Scan for the cell matching the given text and deliver its [x, y] coordinate at center. 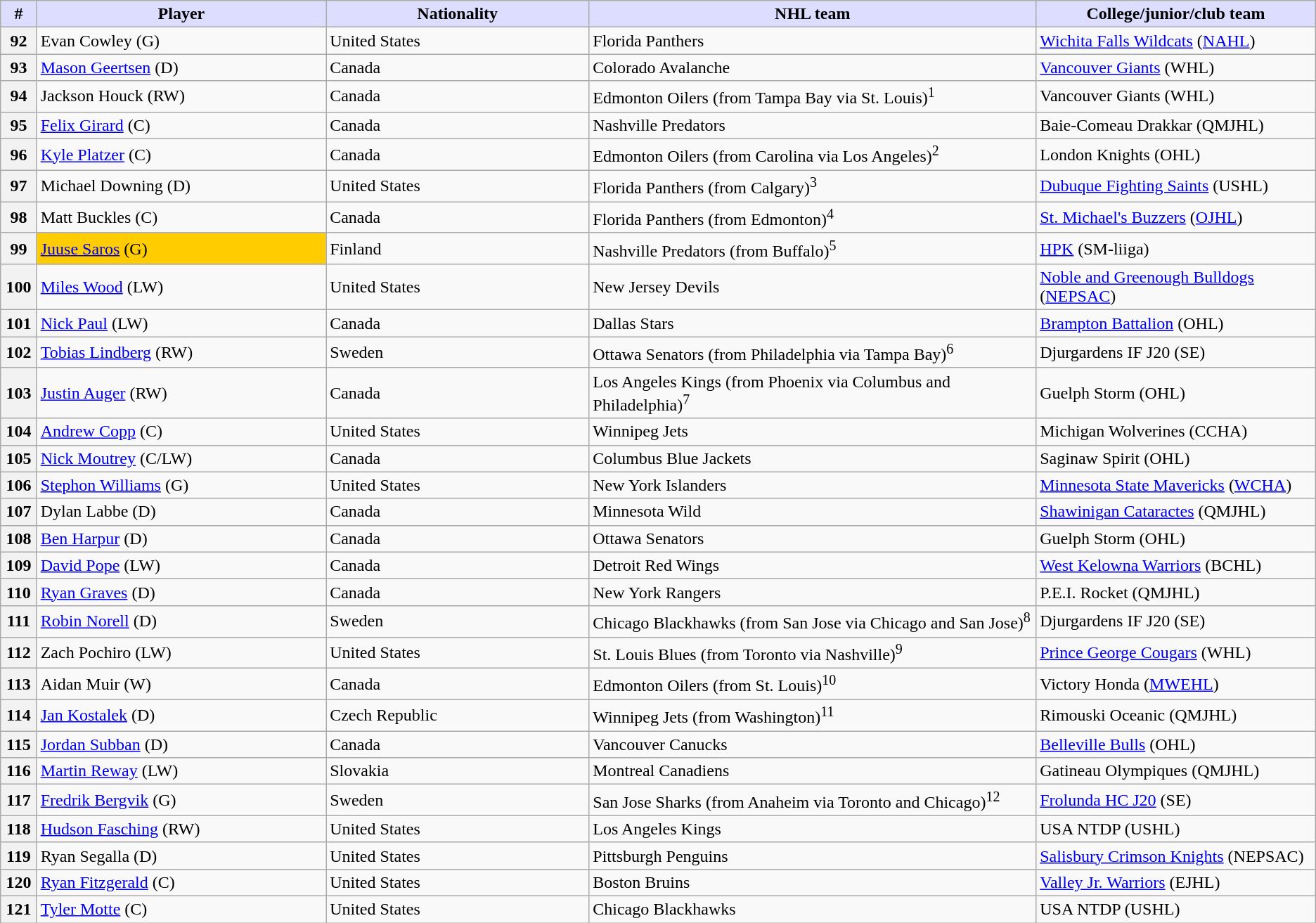
104 [18, 432]
Nick Moutrey (C/LW) [181, 458]
106 [18, 485]
110 [18, 592]
Ryan Fitzgerald (C) [181, 882]
Justin Auger (RW) [181, 393]
113 [18, 685]
Montreal Canadiens [813, 771]
Jordan Subban (D) [181, 744]
Ryan Segalla (D) [181, 856]
Zach Pochiro (LW) [181, 652]
David Pope (LW) [181, 565]
95 [18, 125]
Player [181, 14]
Los Angeles Kings (from Phoenix via Columbus and Philadelphia)7 [813, 393]
Nashville Predators [813, 125]
# [18, 14]
St. Louis Blues (from Toronto via Nashville)9 [813, 652]
121 [18, 910]
118 [18, 829]
Ottawa Senators (from Philadelphia via Tampa Bay)6 [813, 353]
Tyler Motte (C) [181, 910]
Tobias Lindberg (RW) [181, 353]
Michael Downing (D) [181, 186]
92 [18, 41]
Victory Honda (MWEHL) [1176, 685]
Frolunda HC J20 (SE) [1176, 800]
100 [18, 287]
Prince George Cougars (WHL) [1176, 652]
114 [18, 716]
Saginaw Spirit (OHL) [1176, 458]
119 [18, 856]
Boston Bruins [813, 882]
Columbus Blue Jackets [813, 458]
Dubuque Fighting Saints (USHL) [1176, 186]
Nashville Predators (from Buffalo)5 [813, 249]
Wichita Falls Wildcats (NAHL) [1176, 41]
108 [18, 538]
Matt Buckles (C) [181, 218]
Detroit Red Wings [813, 565]
Robin Norell (D) [181, 621]
Jan Kostalek (D) [181, 716]
Finland [458, 249]
Chicago Blackhawks (from San Jose via Chicago and San Jose)8 [813, 621]
Aidan Muir (W) [181, 685]
97 [18, 186]
Jackson Houck (RW) [181, 97]
Pittsburgh Penguins [813, 856]
Mason Geertsen (D) [181, 67]
Ryan Graves (D) [181, 592]
Vancouver Canucks [813, 744]
HPK (SM-liiga) [1176, 249]
105 [18, 458]
Minnesota State Mavericks (WCHA) [1176, 485]
West Kelowna Warriors (BCHL) [1176, 565]
St. Michael's Buzzers (OJHL) [1176, 218]
Nationality [458, 14]
115 [18, 744]
102 [18, 353]
Kyle Platzer (C) [181, 155]
Valley Jr. Warriors (EJHL) [1176, 882]
Winnipeg Jets [813, 432]
Rimouski Oceanic (QMJHL) [1176, 716]
103 [18, 393]
Edmonton Oilers (from St. Louis)10 [813, 685]
109 [18, 565]
Edmonton Oilers (from Tampa Bay via St. Louis)1 [813, 97]
Ottawa Senators [813, 538]
New York Rangers [813, 592]
Miles Wood (LW) [181, 287]
93 [18, 67]
Felix Girard (C) [181, 125]
Dylan Labbe (D) [181, 512]
Stephon Williams (G) [181, 485]
120 [18, 882]
101 [18, 323]
Andrew Copp (C) [181, 432]
Hudson Fasching (RW) [181, 829]
Slovakia [458, 771]
P.E.I. Rocket (QMJHL) [1176, 592]
San Jose Sharks (from Anaheim via Toronto and Chicago)12 [813, 800]
Juuse Saros (G) [181, 249]
Nick Paul (LW) [181, 323]
NHL team [813, 14]
Winnipeg Jets (from Washington)11 [813, 716]
Minnesota Wild [813, 512]
Colorado Avalanche [813, 67]
Michigan Wolverines (CCHA) [1176, 432]
Shawinigan Cataractes (QMJHL) [1176, 512]
107 [18, 512]
New Jersey Devils [813, 287]
116 [18, 771]
Florida Panthers (from Calgary)3 [813, 186]
Belleville Bulls (OHL) [1176, 744]
112 [18, 652]
99 [18, 249]
Dallas Stars [813, 323]
Czech Republic [458, 716]
Chicago Blackhawks [813, 910]
Brampton Battalion (OHL) [1176, 323]
Noble and Greenough Bulldogs (NEPSAC) [1176, 287]
Evan Cowley (G) [181, 41]
Fredrik Bergvik (G) [181, 800]
94 [18, 97]
Florida Panthers [813, 41]
Edmonton Oilers (from Carolina via Los Angeles)2 [813, 155]
Gatineau Olympiques (QMJHL) [1176, 771]
Baie-Comeau Drakkar (QMJHL) [1176, 125]
117 [18, 800]
Los Angeles Kings [813, 829]
111 [18, 621]
New York Islanders [813, 485]
96 [18, 155]
London Knights (OHL) [1176, 155]
Martin Reway (LW) [181, 771]
College/junior/club team [1176, 14]
Florida Panthers (from Edmonton)4 [813, 218]
Ben Harpur (D) [181, 538]
98 [18, 218]
Salisbury Crimson Knights (NEPSAC) [1176, 856]
